Locate the cell with the specified text and output its [X, Y] center coordinate. 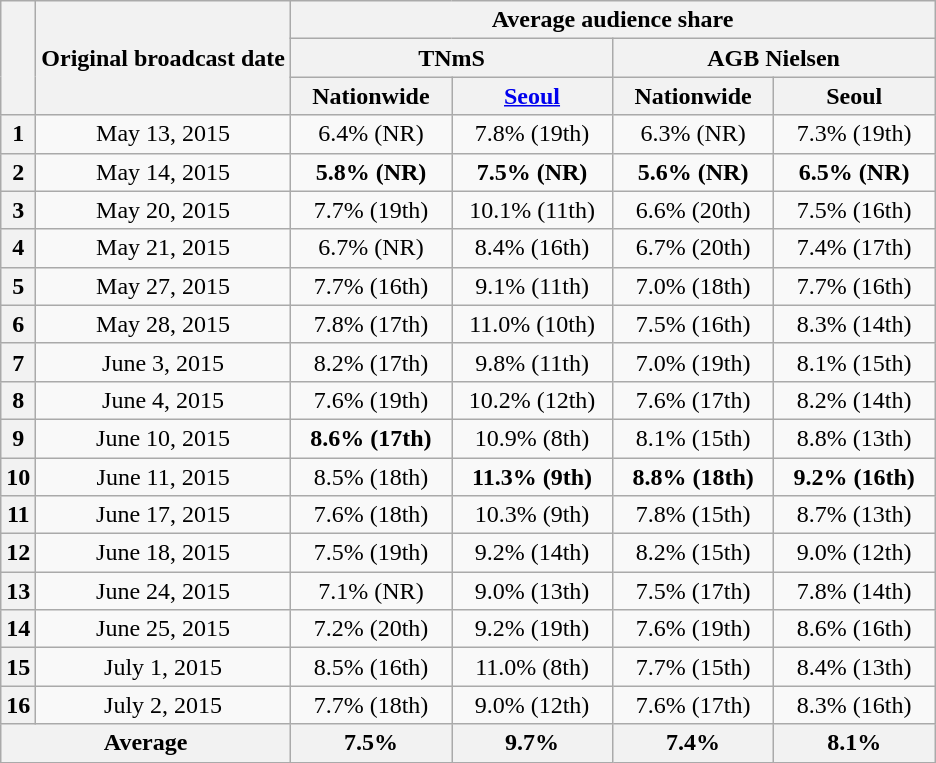
May 27, 2015 [164, 286]
8 [18, 400]
16 [18, 705]
13 [18, 591]
5 [18, 286]
June 4, 2015 [164, 400]
8.4% (16th) [532, 248]
July 1, 2015 [164, 667]
8.4% (13th) [854, 667]
6.6% (20th) [694, 210]
8.8% (13th) [854, 438]
6.7% (20th) [694, 248]
June 25, 2015 [164, 629]
9.2% (14th) [532, 553]
14 [18, 629]
7.5% (NR) [532, 172]
7.5% (17th) [694, 591]
May 28, 2015 [164, 324]
8.2% (14th) [854, 400]
7.2% (20th) [370, 629]
June 3, 2015 [164, 362]
May 13, 2015 [164, 134]
8.3% (14th) [854, 324]
6.7% (NR) [370, 248]
8.8% (18th) [694, 477]
8.1% [854, 743]
June 18, 2015 [164, 553]
10.2% (12th) [532, 400]
8.5% (18th) [370, 477]
7.7% (19th) [370, 210]
June 11, 2015 [164, 477]
7.5% [370, 743]
11 [18, 515]
9.2% (19th) [532, 629]
6.3% (NR) [694, 134]
7.7% (18th) [370, 705]
7.6% (18th) [370, 515]
6 [18, 324]
7.8% (15th) [694, 515]
June 10, 2015 [164, 438]
Average audience share [612, 20]
Original broadcast date [164, 58]
9.7% [532, 743]
12 [18, 553]
7.8% (19th) [532, 134]
11.0% (10th) [532, 324]
8.3% (16th) [854, 705]
6.5% (NR) [854, 172]
7.1% (NR) [370, 591]
7.8% (17th) [370, 324]
7.3% (19th) [854, 134]
8.7% (13th) [854, 515]
7.0% (19th) [694, 362]
AGB Nielsen [774, 58]
1 [18, 134]
10 [18, 477]
7.0% (18th) [694, 286]
June 17, 2015 [164, 515]
9.2% (16th) [854, 477]
9 [18, 438]
10.9% (8th) [532, 438]
3 [18, 210]
11.3% (9th) [532, 477]
July 2, 2015 [164, 705]
Average [146, 743]
7 [18, 362]
TNmS [451, 58]
8.6% (17th) [370, 438]
May 20, 2015 [164, 210]
8.5% (16th) [370, 667]
7.4% (17th) [854, 248]
9.1% (11th) [532, 286]
7.8% (14th) [854, 591]
9.0% (13th) [532, 591]
10.1% (11th) [532, 210]
8.2% (15th) [694, 553]
May 21, 2015 [164, 248]
5.6% (NR) [694, 172]
7.7% (15th) [694, 667]
8.2% (17th) [370, 362]
2 [18, 172]
May 14, 2015 [164, 172]
10.3% (9th) [532, 515]
5.8% (NR) [370, 172]
9.8% (11th) [532, 362]
11.0% (8th) [532, 667]
7.4% [694, 743]
15 [18, 667]
6.4% (NR) [370, 134]
7.5% (19th) [370, 553]
4 [18, 248]
8.6% (16th) [854, 629]
June 24, 2015 [164, 591]
